Return (x, y) of the center of cell containing provided text 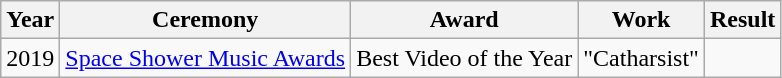
2019 (30, 58)
Award (464, 20)
Space Shower Music Awards (206, 58)
Year (30, 20)
Result (742, 20)
Ceremony (206, 20)
"Catharsist" (642, 58)
Best Video of the Year (464, 58)
Work (642, 20)
